Pinpoint the cell where the given text exists, returning its [X, Y] midpoint coordinate. 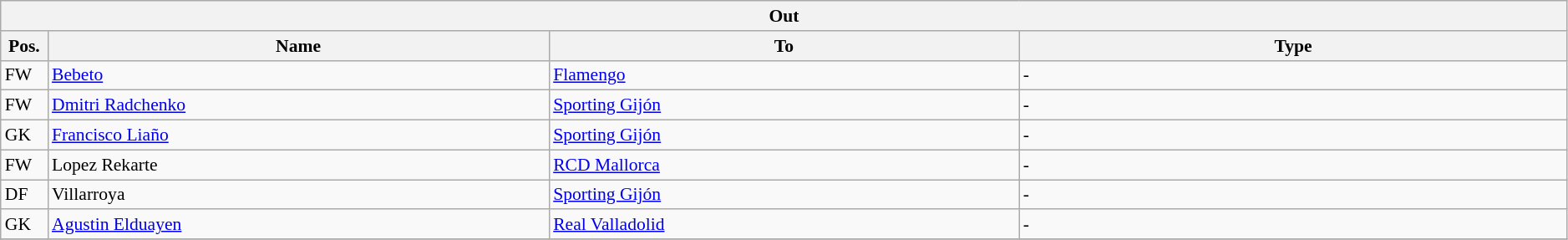
Type [1293, 46]
RCD Mallorca [784, 165]
Dmitri Radchenko [298, 105]
DF [24, 195]
Name [298, 46]
Francisco Liaño [298, 135]
Pos. [24, 46]
To [784, 46]
Out [784, 16]
Agustin Elduayen [298, 225]
Flamengo [784, 75]
Real Valladolid [784, 225]
Villarroya [298, 195]
Bebeto [298, 75]
Lopez Rekarte [298, 165]
